From the cell containing the given text, extract its center point as (X, Y) coordinate. 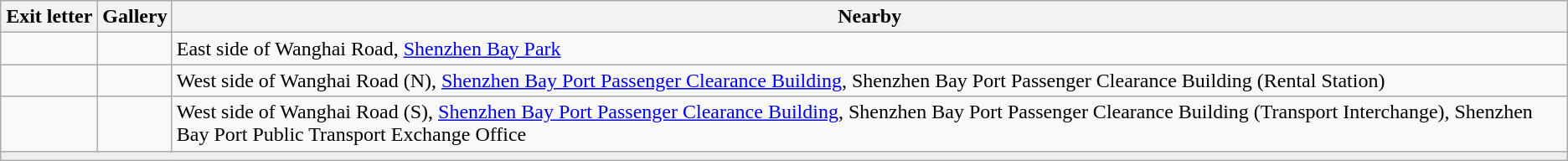
East side of Wanghai Road, Shenzhen Bay Park (869, 49)
West side of Wanghai Road (N), Shenzhen Bay Port Passenger Clearance Building, Shenzhen Bay Port Passenger Clearance Building (Rental Station) (869, 80)
Gallery (135, 17)
Nearby (869, 17)
Exit letter (49, 17)
